Return [X, Y] of the center of cell containing provided text 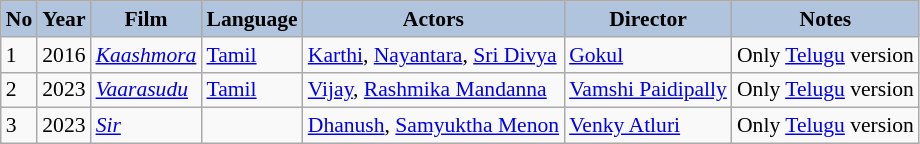
Gokul [648, 55]
Language [252, 19]
Venky Atluri [648, 126]
No [20, 19]
Vamshi Paidipally [648, 90]
Film [146, 19]
Dhanush, Samyuktha Menon [434, 126]
Actors [434, 19]
Karthi, Nayantara, Sri Divya [434, 55]
Sir [146, 126]
Notes [826, 19]
Director [648, 19]
1 [20, 55]
Kaashmora [146, 55]
3 [20, 126]
Vijay, Rashmika Mandanna [434, 90]
2 [20, 90]
2016 [64, 55]
Vaarasudu [146, 90]
Year [64, 19]
